Extract the (X, Y) coordinate from the center of the cell holding the provided text.  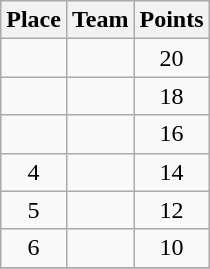
10 (172, 248)
20 (172, 58)
12 (172, 210)
6 (34, 248)
4 (34, 172)
Team (100, 20)
18 (172, 96)
14 (172, 172)
Place (34, 20)
16 (172, 134)
Points (172, 20)
5 (34, 210)
